Capture the cell that displays the provided text and extract its (X, Y) central coordinate. 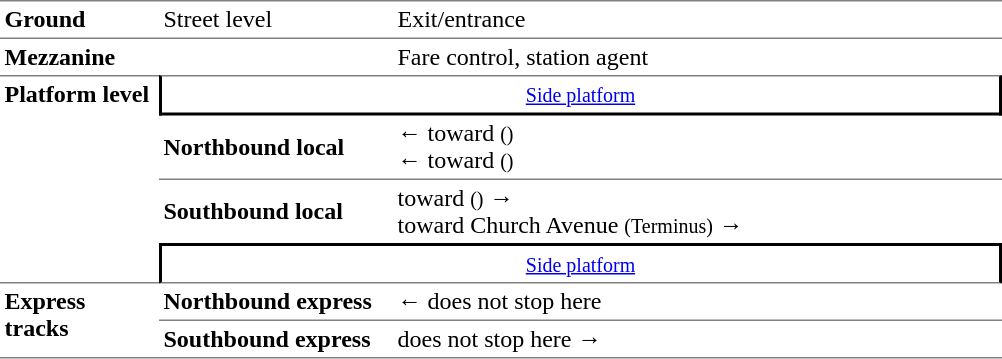
Express tracks (80, 322)
Platform level (80, 179)
Northbound local (276, 148)
does not stop here → (698, 340)
toward () → toward Church Avenue (Terminus) → (698, 212)
Exit/entrance (698, 19)
Fare control, station agent (698, 57)
← toward ()← toward () (698, 148)
Street level (276, 19)
Ground (80, 19)
Northbound express (276, 303)
Southbound local (276, 212)
Mezzanine (196, 57)
← does not stop here (698, 303)
Southbound express (276, 340)
